Identify which cell holds the provided text, then report its [X, Y] central coordinate. 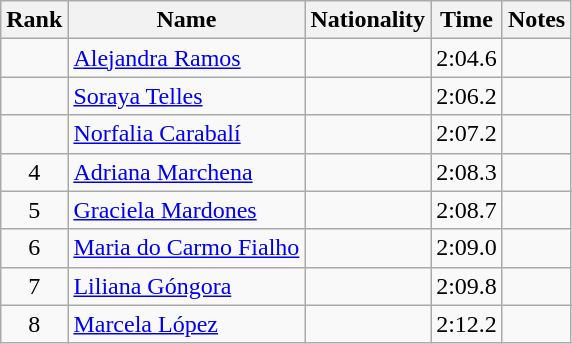
2:09.8 [467, 286]
5 [34, 210]
Notes [536, 20]
Graciela Mardones [186, 210]
Maria do Carmo Fialho [186, 248]
7 [34, 286]
2:08.3 [467, 172]
2:04.6 [467, 58]
4 [34, 172]
2:06.2 [467, 96]
Marcela López [186, 324]
Soraya Telles [186, 96]
Nationality [368, 20]
Liliana Góngora [186, 286]
Name [186, 20]
2:12.2 [467, 324]
Alejandra Ramos [186, 58]
Norfalia Carabalí [186, 134]
2:07.2 [467, 134]
8 [34, 324]
Time [467, 20]
Adriana Marchena [186, 172]
2:09.0 [467, 248]
Rank [34, 20]
6 [34, 248]
2:08.7 [467, 210]
